Extract the [X, Y] coordinate from the center of the cell holding the provided text.  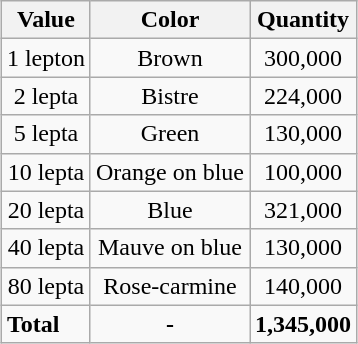
80 lepta [46, 286]
Value [46, 20]
1 lepton [46, 58]
Bistre [170, 96]
5 lepta [46, 134]
Total [46, 324]
Quantity [304, 20]
Blue [170, 210]
2 lepta [46, 96]
40 lepta [46, 248]
1,345,000 [304, 324]
Mauve on blue [170, 248]
300,000 [304, 58]
140,000 [304, 286]
Rose-carmine [170, 286]
Green [170, 134]
Orange on blue [170, 172]
Color [170, 20]
20 lepta [46, 210]
10 lepta [46, 172]
- [170, 324]
224,000 [304, 96]
321,000 [304, 210]
Brown [170, 58]
100,000 [304, 172]
